Search for the cell housing the specified text and yield its (X, Y) center coordinate. 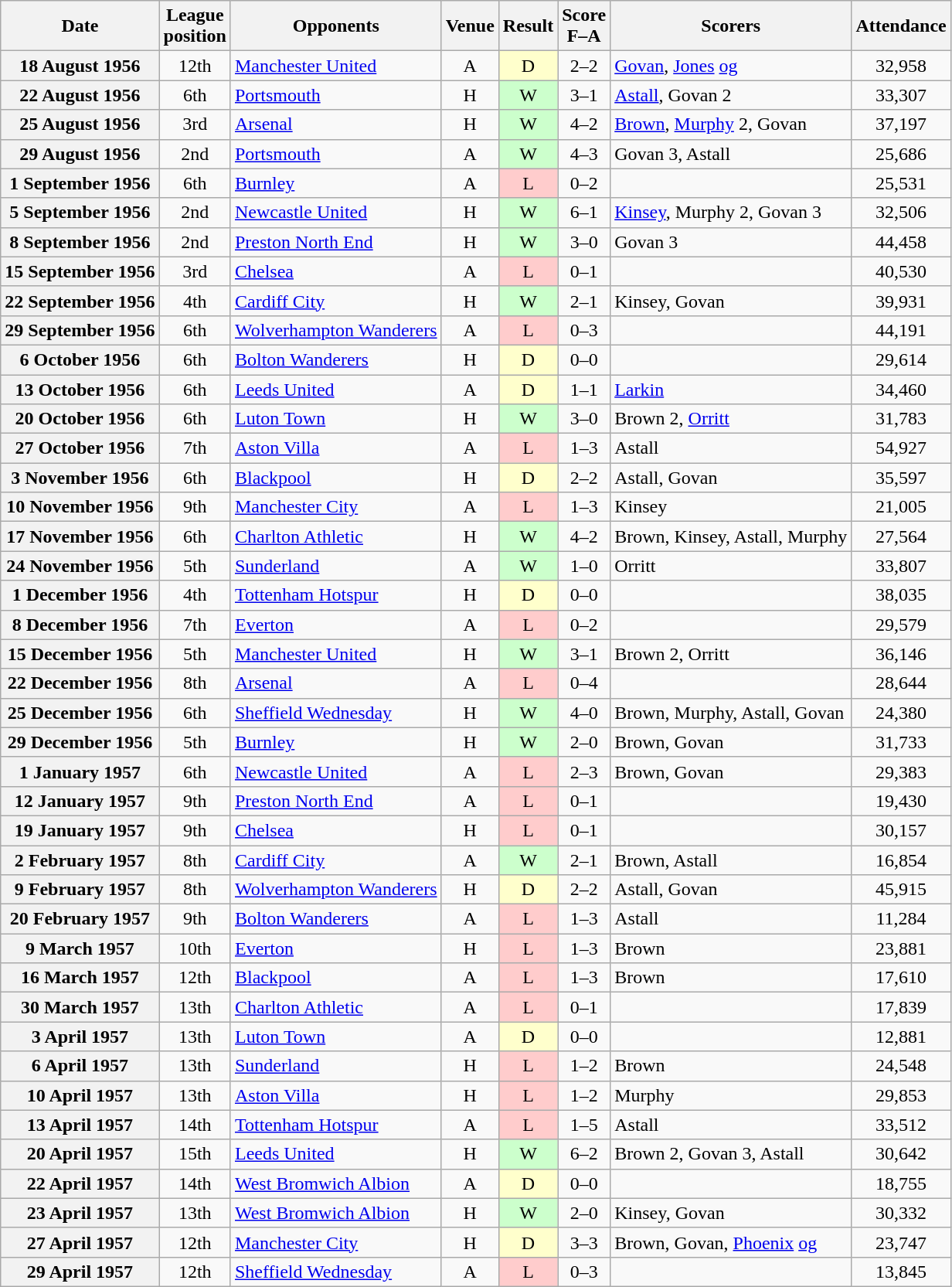
1–5 (584, 1125)
28,644 (901, 683)
4–3 (584, 154)
Leagueposition (195, 26)
17,610 (901, 978)
15 December 1956 (80, 654)
29 August 1956 (80, 154)
12,881 (901, 1037)
13 October 1956 (80, 389)
Astall, Govan 2 (731, 95)
13 April 1957 (80, 1125)
38,035 (901, 595)
29 December 1956 (80, 742)
39,931 (901, 301)
2–3 (584, 771)
24,380 (901, 713)
Orritt (731, 566)
1–1 (584, 389)
40,530 (901, 271)
33,807 (901, 566)
17,839 (901, 1007)
35,597 (901, 478)
32,958 (901, 66)
23,881 (901, 948)
18 August 1956 (80, 66)
27,564 (901, 536)
16,854 (901, 860)
Kinsey (731, 507)
8 September 1956 (80, 242)
30 March 1957 (80, 1007)
29 September 1956 (80, 330)
Brown, Astall (731, 860)
10 November 1956 (80, 507)
3–3 (584, 1242)
20 October 1956 (80, 419)
11,284 (901, 919)
Brown, Govan, Phoenix og (731, 1242)
5 September 1956 (80, 213)
12 January 1957 (80, 801)
Govan, Jones og (731, 66)
24 November 1956 (80, 566)
Attendance (901, 26)
Result (528, 26)
Murphy (731, 1095)
25 August 1956 (80, 124)
3 April 1957 (80, 1037)
30,157 (901, 830)
54,927 (901, 448)
29 April 1957 (80, 1272)
ScoreF–A (584, 26)
25 December 1956 (80, 713)
31,783 (901, 419)
Kinsey, Murphy 2, Govan 3 (731, 213)
33,307 (901, 95)
44,458 (901, 242)
6–1 (584, 213)
19,430 (901, 801)
13,845 (901, 1272)
22 December 1956 (80, 683)
Brown, Murphy, Astall, Govan (731, 713)
19 January 1957 (80, 830)
25,531 (901, 183)
Brown 2, Govan 3, Astall (731, 1154)
3 November 1956 (80, 478)
21,005 (901, 507)
29,614 (901, 359)
15 September 1956 (80, 271)
1 December 1956 (80, 595)
30,642 (901, 1154)
0–4 (584, 683)
6 October 1956 (80, 359)
32,506 (901, 213)
37,197 (901, 124)
25,686 (901, 154)
23,747 (901, 1242)
31,733 (901, 742)
20 February 1957 (80, 919)
Venue (470, 26)
1 January 1957 (80, 771)
4–0 (584, 713)
18,755 (901, 1183)
Date (80, 26)
34,460 (901, 389)
27 April 1957 (80, 1242)
45,915 (901, 890)
20 April 1957 (80, 1154)
16 March 1957 (80, 978)
1–0 (584, 566)
44,191 (901, 330)
22 April 1957 (80, 1183)
15th (195, 1154)
8 December 1956 (80, 625)
9 February 1957 (80, 890)
22 August 1956 (80, 95)
10th (195, 948)
22 September 1956 (80, 301)
24,548 (901, 1066)
17 November 1956 (80, 536)
Brown, Kinsey, Astall, Murphy (731, 536)
33,512 (901, 1125)
29,579 (901, 625)
1 September 1956 (80, 183)
Larkin (731, 389)
6 April 1957 (80, 1066)
Opponents (335, 26)
2 February 1957 (80, 860)
Govan 3 (731, 242)
6–2 (584, 1154)
Brown, Murphy 2, Govan (731, 124)
10 April 1957 (80, 1095)
23 April 1957 (80, 1213)
29,383 (901, 771)
27 October 1956 (80, 448)
30,332 (901, 1213)
Scorers (731, 26)
Govan 3, Astall (731, 154)
36,146 (901, 654)
9 March 1957 (80, 948)
29,853 (901, 1095)
